Return (X, Y) of the center of cell containing provided text 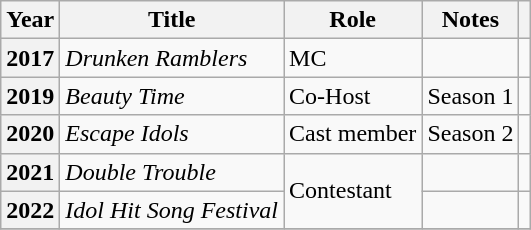
Title (172, 20)
Year (30, 20)
2017 (30, 58)
2020 (30, 134)
2021 (30, 172)
MC (353, 58)
Idol Hit Song Festival (172, 210)
Escape Idols (172, 134)
2019 (30, 96)
2022 (30, 210)
Beauty Time (172, 96)
Co-Host (353, 96)
Season 2 (470, 134)
Drunken Ramblers (172, 58)
Season 1 (470, 96)
Cast member (353, 134)
Contestant (353, 191)
Role (353, 20)
Double Trouble (172, 172)
Notes (470, 20)
